Return [X, Y] of the center of cell containing provided text 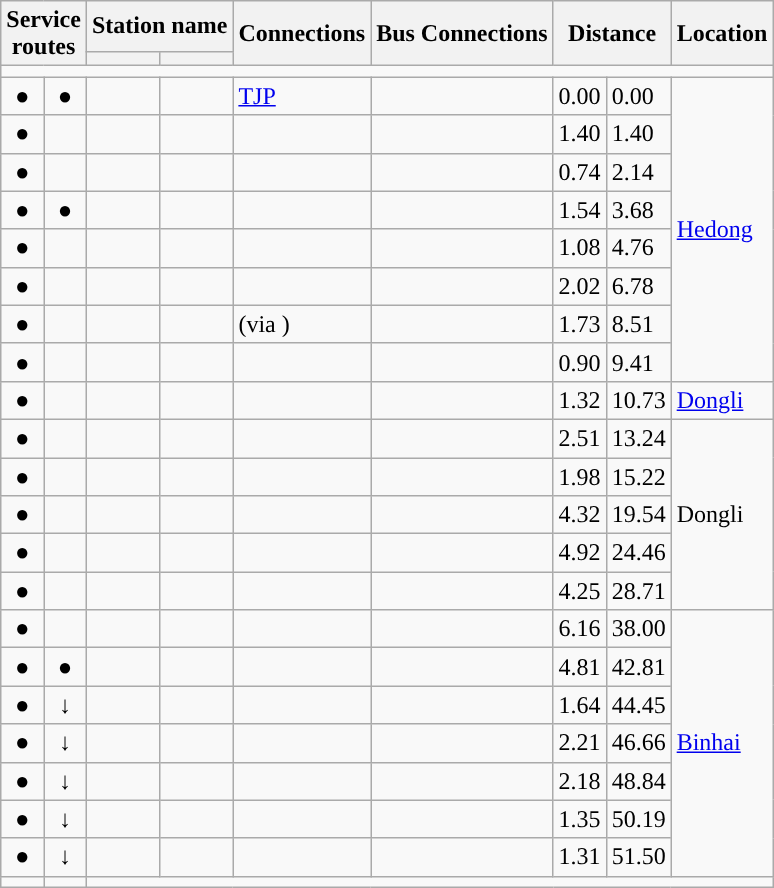
1.08 [580, 248]
Bus Connections [462, 34]
42.81 [638, 667]
2.02 [580, 286]
0.90 [580, 362]
1.98 [580, 477]
1.32 [580, 400]
9.41 [638, 362]
1.54 [580, 210]
Station name [159, 26]
Location [722, 34]
Hedong [722, 229]
1.35 [580, 819]
48.84 [638, 781]
10.73 [638, 400]
(via ) [302, 324]
6.78 [638, 286]
46.66 [638, 743]
1.64 [580, 705]
3.68 [638, 210]
24.46 [638, 553]
2.18 [580, 781]
8.51 [638, 324]
6.16 [580, 629]
4.76 [638, 248]
TJP [302, 96]
50.19 [638, 819]
4.25 [580, 591]
4.92 [580, 553]
Connections [302, 34]
4.81 [580, 667]
51.50 [638, 857]
13.24 [638, 438]
Distance [612, 34]
15.22 [638, 477]
Serviceroutes [44, 34]
2.51 [580, 438]
38.00 [638, 629]
44.45 [638, 705]
1.31 [580, 857]
Binhai [722, 743]
2.21 [580, 743]
2.14 [638, 172]
4.32 [580, 515]
1.73 [580, 324]
0.74 [580, 172]
28.71 [638, 591]
19.54 [638, 515]
